Find where the given text appears and provide that cell's center as [X, Y] coordinate. 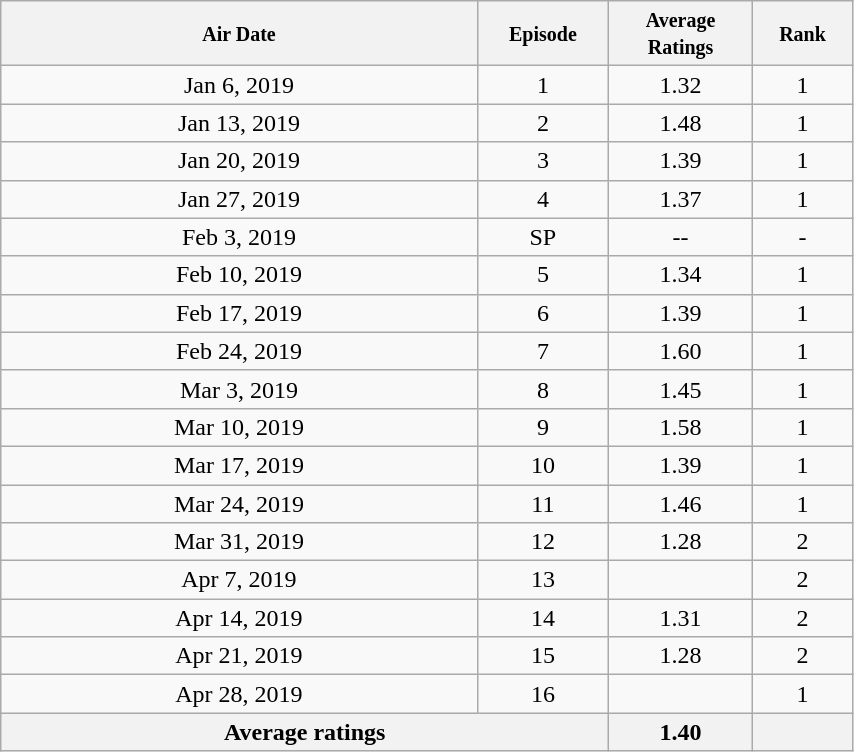
- [803, 237]
Mar 10, 2019 [239, 427]
15 [543, 656]
Apr 7, 2019 [239, 580]
Episode [543, 34]
-- [681, 237]
Average ratings [305, 732]
7 [543, 351]
Feb 17, 2019 [239, 313]
10 [543, 465]
Jan 6, 2019 [239, 85]
Jan 13, 2019 [239, 123]
Mar 24, 2019 [239, 503]
1.60 [681, 351]
1.32 [681, 85]
1.46 [681, 503]
Mar 31, 2019 [239, 542]
13 [543, 580]
Jan 27, 2019 [239, 199]
11 [543, 503]
1.37 [681, 199]
Apr 28, 2019 [239, 694]
5 [543, 275]
Feb 24, 2019 [239, 351]
6 [543, 313]
1.40 [681, 732]
12 [543, 542]
3 [543, 161]
Apr 14, 2019 [239, 618]
Mar 3, 2019 [239, 389]
Feb 3, 2019 [239, 237]
1.48 [681, 123]
16 [543, 694]
Average Ratings [681, 34]
1.58 [681, 427]
1.45 [681, 389]
Air Date [239, 34]
1.34 [681, 275]
Apr 21, 2019 [239, 656]
Rank [803, 34]
1.31 [681, 618]
Feb 10, 2019 [239, 275]
Mar 17, 2019 [239, 465]
14 [543, 618]
4 [543, 199]
9 [543, 427]
SP [543, 237]
Jan 20, 2019 [239, 161]
8 [543, 389]
